Determine the [X, Y] coordinate at the center of the cell enclosing the given text.  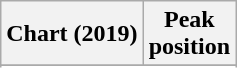
Peakposition [189, 34]
Chart (2019) [72, 34]
